Return the [x, y] coordinate for the center point of the cell that contains the specified text.  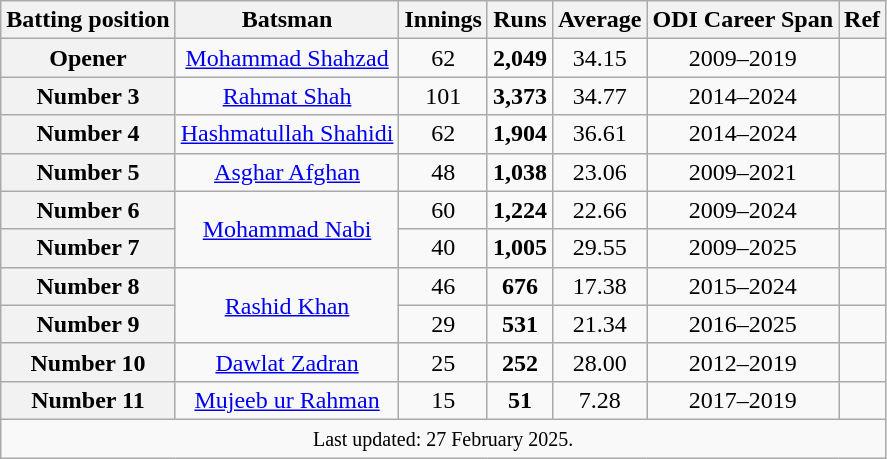
2015–2024 [743, 286]
Rahmat Shah [287, 96]
1,224 [520, 210]
22.66 [600, 210]
Mohammad Nabi [287, 229]
29.55 [600, 248]
17.38 [600, 286]
3,373 [520, 96]
ODI Career Span [743, 20]
Innings [443, 20]
Batsman [287, 20]
Number 4 [88, 134]
Mujeeb ur Rahman [287, 400]
531 [520, 324]
Number 7 [88, 248]
252 [520, 362]
676 [520, 286]
Number 6 [88, 210]
Number 10 [88, 362]
2009–2025 [743, 248]
15 [443, 400]
Number 3 [88, 96]
46 [443, 286]
23.06 [600, 172]
51 [520, 400]
25 [443, 362]
Dawlat Zadran [287, 362]
2016–2025 [743, 324]
2,049 [520, 58]
Ref [862, 20]
Batting position [88, 20]
48 [443, 172]
7.28 [600, 400]
40 [443, 248]
1,038 [520, 172]
34.15 [600, 58]
21.34 [600, 324]
1,005 [520, 248]
2009–2024 [743, 210]
2009–2019 [743, 58]
Runs [520, 20]
101 [443, 96]
Opener [88, 58]
Rashid Khan [287, 305]
Hashmatullah Shahidi [287, 134]
Last updated: 27 February 2025. [444, 438]
Asghar Afghan [287, 172]
36.61 [600, 134]
2009–2021 [743, 172]
Number 11 [88, 400]
2012–2019 [743, 362]
Number 9 [88, 324]
60 [443, 210]
Mohammad Shahzad [287, 58]
Average [600, 20]
29 [443, 324]
Number 8 [88, 286]
28.00 [600, 362]
1,904 [520, 134]
Number 5 [88, 172]
34.77 [600, 96]
2017–2019 [743, 400]
